Provide the [X, Y] coordinate of the cell's center where the given text is located.  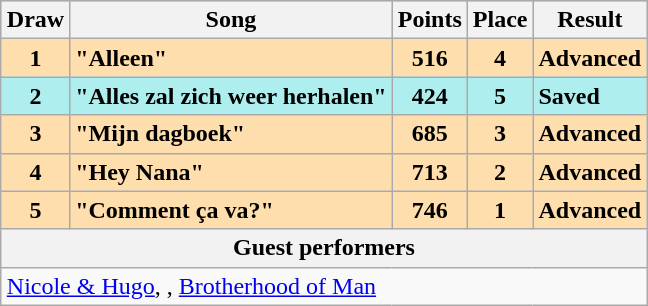
"Alles zal zich weer herhalen" [232, 96]
"Mijn dagboek" [232, 134]
Result [590, 20]
746 [430, 210]
Saved [590, 96]
Place [500, 20]
516 [430, 58]
713 [430, 172]
685 [430, 134]
424 [430, 96]
Draw [35, 20]
Guest performers [324, 248]
Song [232, 20]
"Hey Nana" [232, 172]
Nicole & Hugo, , Brotherhood of Man [324, 286]
"Comment ça va?" [232, 210]
"Alleen" [232, 58]
Points [430, 20]
